Pinpoint the cell where the given text exists, returning its (x, y) midpoint coordinate. 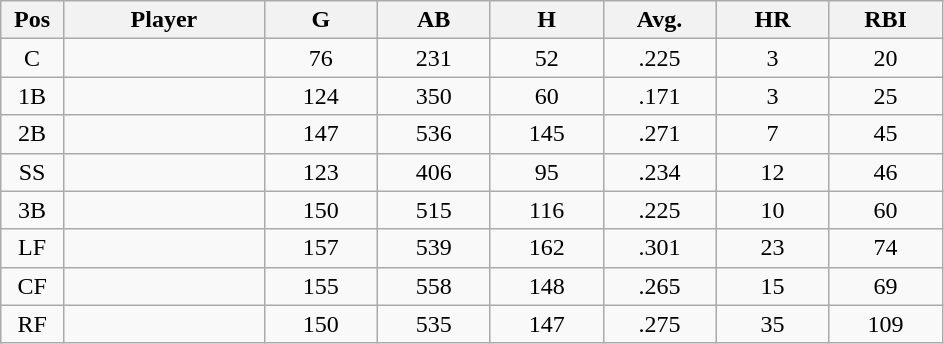
SS (32, 172)
25 (886, 96)
HR (772, 20)
95 (546, 172)
539 (434, 248)
157 (320, 248)
CF (32, 286)
Avg. (660, 20)
124 (320, 96)
35 (772, 324)
1B (32, 96)
15 (772, 286)
2B (32, 134)
23 (772, 248)
350 (434, 96)
G (320, 20)
20 (886, 58)
162 (546, 248)
12 (772, 172)
RF (32, 324)
123 (320, 172)
.265 (660, 286)
116 (546, 210)
3B (32, 210)
69 (886, 286)
.301 (660, 248)
515 (434, 210)
.275 (660, 324)
148 (546, 286)
10 (772, 210)
7 (772, 134)
C (32, 58)
46 (886, 172)
45 (886, 134)
558 (434, 286)
Pos (32, 20)
536 (434, 134)
406 (434, 172)
145 (546, 134)
AB (434, 20)
LF (32, 248)
76 (320, 58)
535 (434, 324)
109 (886, 324)
H (546, 20)
155 (320, 286)
Player (164, 20)
52 (546, 58)
.271 (660, 134)
74 (886, 248)
231 (434, 58)
.234 (660, 172)
.171 (660, 96)
RBI (886, 20)
